Detect which cell encompasses the target text, then output its [x, y] center coordinate. 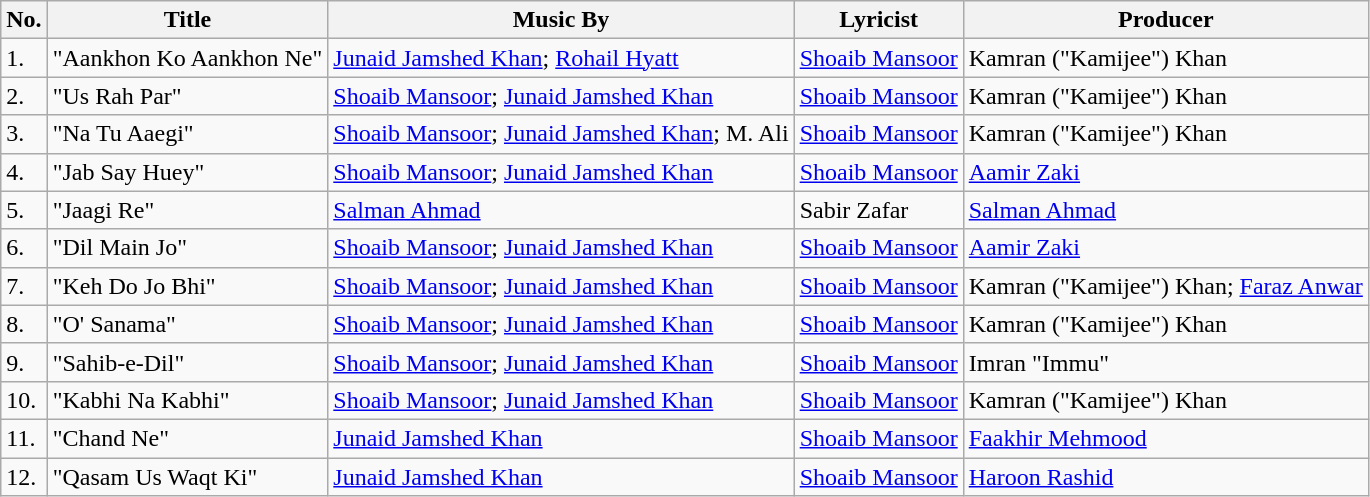
Sabir Zafar [878, 210]
"Kabhi Na Kabhi" [188, 400]
"Dil Main Jo" [188, 248]
"Us Rah Par" [188, 96]
"Jab Say Huey" [188, 172]
Shoaib Mansoor; Junaid Jamshed Khan; M. Ali [561, 134]
Lyricist [878, 20]
1. [24, 58]
"O' Sanama" [188, 324]
Haroon Rashid [1166, 477]
"Jaagi Re" [188, 210]
6. [24, 248]
Imran "Immu" [1166, 362]
Junaid Jamshed Khan; Rohail Hyatt [561, 58]
"Na Tu Aaegi" [188, 134]
Music By [561, 20]
"Chand Ne" [188, 438]
4. [24, 172]
"Keh Do Jo Bhi" [188, 286]
"Aankhon Ko Aankhon Ne" [188, 58]
No. [24, 20]
3. [24, 134]
9. [24, 362]
Title [188, 20]
8. [24, 324]
10. [24, 400]
"Sahib-e-Dil" [188, 362]
"Qasam Us Waqt Ki" [188, 477]
Faakhir Mehmood [1166, 438]
Kamran ("Kamijee") Khan; Faraz Anwar [1166, 286]
5. [24, 210]
11. [24, 438]
7. [24, 286]
Producer [1166, 20]
12. [24, 477]
2. [24, 96]
